From the cell containing the given text, extract its center point as (x, y) coordinate. 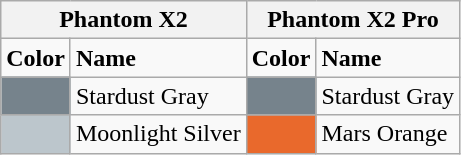
Mars Orange (388, 134)
Moonlight Silver (158, 134)
Phantom X2 Pro (352, 20)
Phantom X2 (124, 20)
